Scan for the cell matching the given text and deliver its [X, Y] coordinate at center. 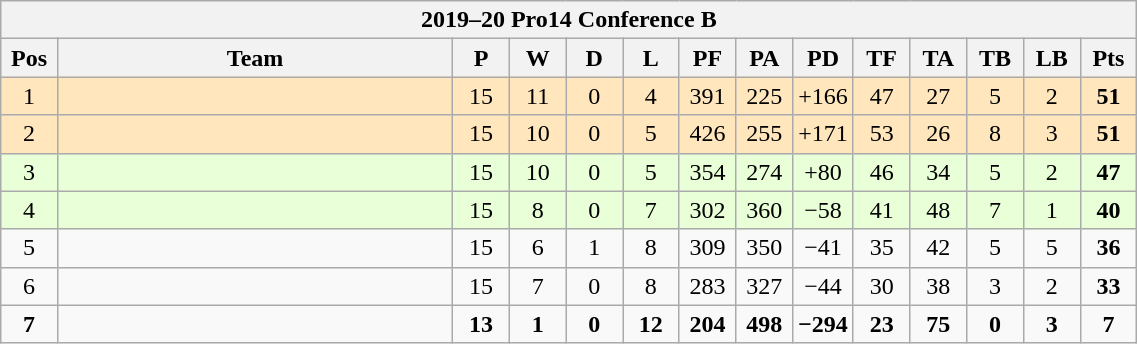
30 [882, 286]
−58 [824, 210]
274 [764, 172]
PD [824, 58]
53 [882, 134]
11 [538, 96]
D [594, 58]
−44 [824, 286]
34 [938, 172]
498 [764, 324]
360 [764, 210]
41 [882, 210]
36 [1108, 248]
2019–20 Pro14 Conference B [569, 20]
W [538, 58]
327 [764, 286]
−41 [824, 248]
PF [708, 58]
Pos [30, 58]
225 [764, 96]
38 [938, 286]
26 [938, 134]
42 [938, 248]
33 [1108, 286]
48 [938, 210]
13 [482, 324]
391 [708, 96]
40 [1108, 210]
27 [938, 96]
204 [708, 324]
309 [708, 248]
TF [882, 58]
P [482, 58]
350 [764, 248]
46 [882, 172]
LB [1052, 58]
75 [938, 324]
Team [254, 58]
255 [764, 134]
426 [708, 134]
PA [764, 58]
TA [938, 58]
23 [882, 324]
+166 [824, 96]
TB [996, 58]
−294 [824, 324]
+171 [824, 134]
Pts [1108, 58]
35 [882, 248]
354 [708, 172]
283 [708, 286]
L [652, 58]
+80 [824, 172]
12 [652, 324]
302 [708, 210]
